Detect which cell encompasses the target text, then output its (x, y) center coordinate. 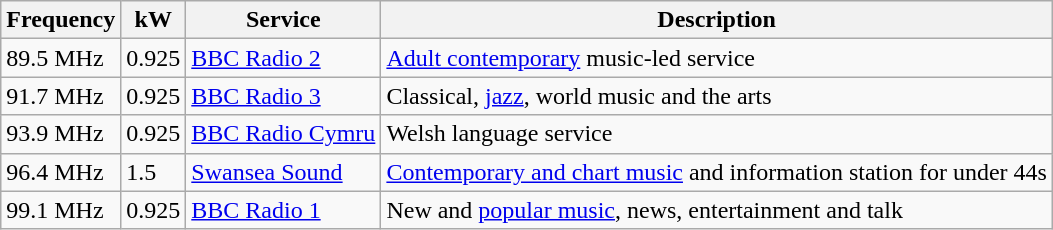
New and popular music, news, entertainment and talk (717, 210)
BBC Radio 3 (284, 96)
Classical, jazz, world music and the arts (717, 96)
89.5 MHz (61, 58)
1.5 (154, 172)
Swansea Sound (284, 172)
Service (284, 20)
99.1 MHz (61, 210)
96.4 MHz (61, 172)
BBC Radio 2 (284, 58)
BBC Radio Cymru (284, 134)
Frequency (61, 20)
91.7 MHz (61, 96)
Description (717, 20)
kW (154, 20)
Contemporary and chart music and information station for under 44s (717, 172)
BBC Radio 1 (284, 210)
93.9 MHz (61, 134)
Adult contemporary music-led service (717, 58)
Welsh language service (717, 134)
